Determine the (x, y) coordinate at the center of the cell enclosing the given text.  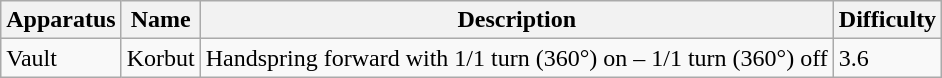
Vault (61, 58)
Korbut (160, 58)
Description (516, 20)
Apparatus (61, 20)
3.6 (887, 58)
Handspring forward with 1/1 turn (360°) on – 1/1 turn (360°) off (516, 58)
Name (160, 20)
Difficulty (887, 20)
